Pinpoint the cell where the given text exists, returning its (X, Y) midpoint coordinate. 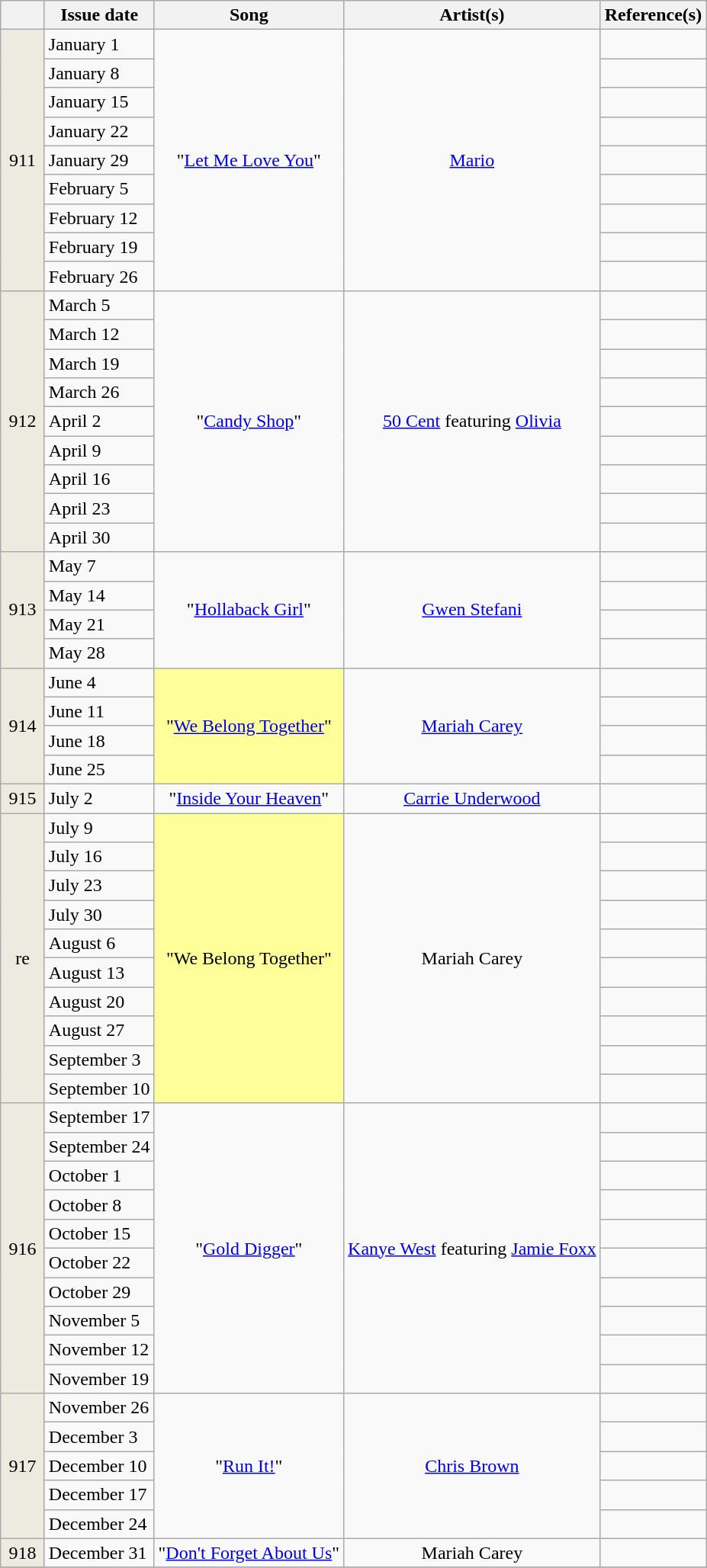
Mario (473, 160)
September 24 (99, 1146)
February 5 (99, 189)
August 27 (99, 1031)
April 16 (99, 479)
913 (23, 610)
"Inside Your Heaven" (249, 798)
Song (249, 15)
December 24 (99, 1524)
July 23 (99, 886)
"Candy Shop" (249, 421)
June 25 (99, 769)
50 Cent featuring Olivia (473, 421)
November 26 (99, 1408)
914 (23, 726)
October 1 (99, 1175)
May 7 (99, 566)
November 19 (99, 1379)
April 2 (99, 422)
July 9 (99, 827)
August 20 (99, 1002)
"Let Me Love You" (249, 160)
February 19 (99, 247)
July 16 (99, 857)
Kanye West featuring Jamie Foxx (473, 1249)
September 10 (99, 1089)
October 22 (99, 1262)
915 (23, 798)
"Don't Forget About Us" (249, 1553)
January 1 (99, 44)
July 30 (99, 915)
November 5 (99, 1321)
Carrie Underwood (473, 798)
August 13 (99, 973)
January 15 (99, 102)
917 (23, 1466)
Artist(s) (473, 15)
911 (23, 160)
re (23, 957)
February 26 (99, 276)
August 6 (99, 944)
June 18 (99, 740)
March 5 (99, 305)
January 29 (99, 160)
Issue date (99, 15)
Chris Brown (473, 1466)
March 19 (99, 364)
December 31 (99, 1553)
"Gold Digger" (249, 1249)
March 12 (99, 334)
March 26 (99, 393)
918 (23, 1553)
December 17 (99, 1495)
916 (23, 1249)
April 23 (99, 508)
Reference(s) (653, 15)
December 3 (99, 1437)
October 29 (99, 1292)
"Hollaback Girl" (249, 610)
May 28 (99, 653)
September 17 (99, 1117)
June 11 (99, 711)
December 10 (99, 1466)
July 2 (99, 798)
January 22 (99, 131)
February 12 (99, 218)
April 30 (99, 537)
June 4 (99, 682)
912 (23, 421)
"Run It!" (249, 1466)
May 14 (99, 595)
April 9 (99, 451)
November 12 (99, 1350)
January 8 (99, 73)
October 8 (99, 1204)
May 21 (99, 624)
September 3 (99, 1060)
Gwen Stefani (473, 610)
October 15 (99, 1233)
